Determine the [X, Y] coordinate at the center of the cell enclosing the given text.  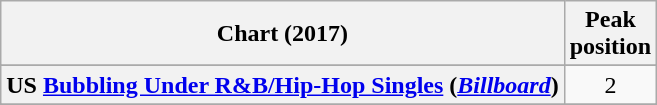
US Bubbling Under R&B/Hip-Hop Singles (Billboard) [282, 85]
Chart (2017) [282, 34]
Peakposition [610, 34]
2 [610, 85]
